For the text-containing cell, return its midpoint in [X, Y] coordinate format. 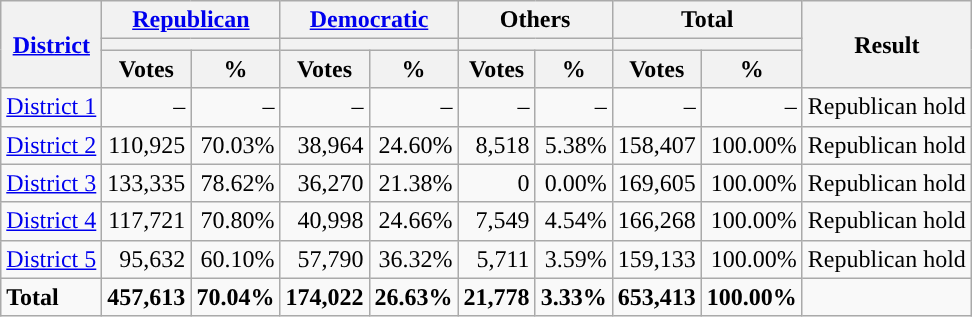
0.00% [574, 183]
457,613 [146, 297]
5.38% [574, 145]
District [52, 44]
26.63% [414, 297]
Result [886, 44]
70.03% [236, 145]
21.38% [414, 183]
36,270 [324, 183]
174,022 [324, 297]
8,518 [496, 145]
159,133 [656, 259]
District 4 [52, 221]
Democratic [369, 20]
169,605 [656, 183]
District 5 [52, 259]
Republican [191, 20]
110,925 [146, 145]
3.33% [574, 297]
70.04% [236, 297]
4.54% [574, 221]
133,335 [146, 183]
653,413 [656, 297]
3.59% [574, 259]
78.62% [236, 183]
5,711 [496, 259]
21,778 [496, 297]
7,549 [496, 221]
24.66% [414, 221]
166,268 [656, 221]
40,998 [324, 221]
70.80% [236, 221]
117,721 [146, 221]
District 2 [52, 145]
24.60% [414, 145]
0 [496, 183]
60.10% [236, 259]
95,632 [146, 259]
38,964 [324, 145]
57,790 [324, 259]
Others [535, 20]
District 3 [52, 183]
158,407 [656, 145]
36.32% [414, 259]
District 1 [52, 107]
